Provide the [x, y] coordinate of the cell's center where the given text is located.  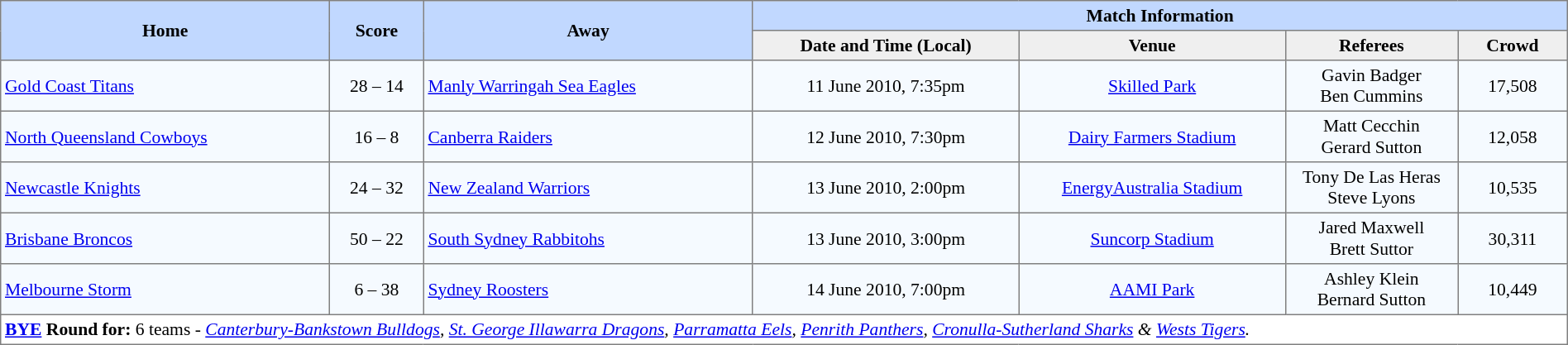
12 June 2010, 7:30pm [886, 137]
Brisbane Broncos [165, 238]
Melbourne Storm [165, 290]
17,508 [1513, 86]
13 June 2010, 2:00pm [886, 188]
Manly Warringah Sea Eagles [588, 86]
Referees [1371, 46]
12,058 [1513, 137]
Skilled Park [1152, 86]
28 – 14 [377, 86]
Ashley KleinBernard Sutton [1371, 290]
30,311 [1513, 238]
Home [165, 31]
AAMI Park [1152, 290]
Gold Coast Titans [165, 86]
24 – 32 [377, 188]
Sydney Roosters [588, 290]
16 – 8 [377, 137]
Match Information [1159, 16]
Dairy Farmers Stadium [1152, 137]
Score [377, 31]
Canberra Raiders [588, 137]
South Sydney Rabbitohs [588, 238]
10,535 [1513, 188]
Date and Time (Local) [886, 46]
Crowd [1513, 46]
Away [588, 31]
Matt CecchinGerard Sutton [1371, 137]
11 June 2010, 7:35pm [886, 86]
10,449 [1513, 290]
Venue [1152, 46]
50 – 22 [377, 238]
13 June 2010, 3:00pm [886, 238]
14 June 2010, 7:00pm [886, 290]
Suncorp Stadium [1152, 238]
Tony De Las HerasSteve Lyons [1371, 188]
Jared MaxwellBrett Suttor [1371, 238]
New Zealand Warriors [588, 188]
EnergyAustralia Stadium [1152, 188]
6 – 38 [377, 290]
Gavin BadgerBen Cummins [1371, 86]
Newcastle Knights [165, 188]
North Queensland Cowboys [165, 137]
